Output the (x, y) coordinate of the center of the cell containing the given text.  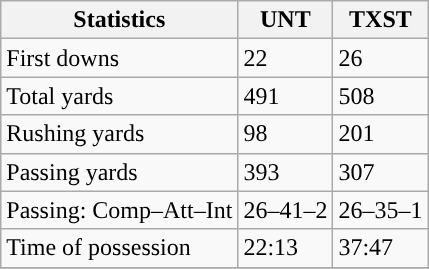
Statistics (120, 20)
508 (380, 96)
Time of possession (120, 248)
26 (380, 58)
26–35–1 (380, 210)
98 (286, 134)
393 (286, 172)
Rushing yards (120, 134)
First downs (120, 58)
Passing: Comp–Att–Int (120, 210)
491 (286, 96)
Total yards (120, 96)
TXST (380, 20)
22 (286, 58)
22:13 (286, 248)
UNT (286, 20)
201 (380, 134)
26–41–2 (286, 210)
37:47 (380, 248)
Passing yards (120, 172)
307 (380, 172)
